Identify which cell holds the provided text, then report its (x, y) central coordinate. 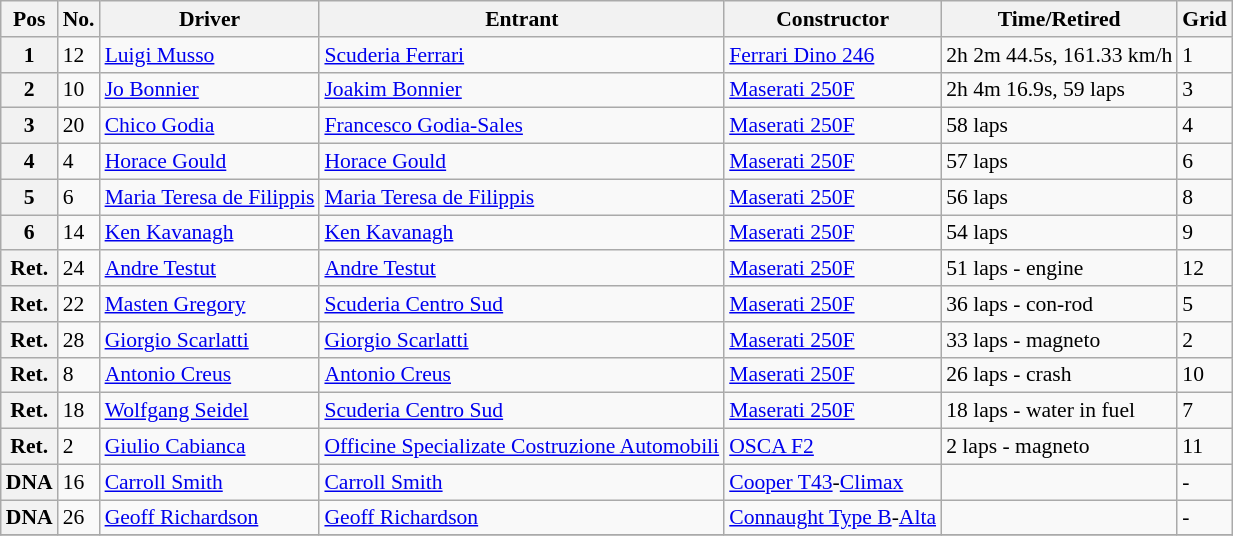
2h 2m 44.5s, 161.33 km/h (1059, 55)
20 (79, 126)
33 laps - magneto (1059, 340)
No. (79, 19)
Entrant (522, 19)
36 laps - con-rod (1059, 304)
57 laps (1059, 162)
Giulio Cabianca (210, 447)
11 (1204, 447)
22 (79, 304)
2h 4m 16.9s, 59 laps (1059, 90)
26 laps - crash (1059, 375)
Chico Godia (210, 126)
56 laps (1059, 197)
Pos (30, 19)
14 (79, 233)
Officine Specializate Costruzione Automobili (522, 447)
Constructor (832, 19)
Scuderia Ferrari (522, 55)
Ferrari Dino 246 (832, 55)
18 (79, 411)
28 (79, 340)
Jo Bonnier (210, 90)
24 (79, 269)
Masten Gregory (210, 304)
Francesco Godia-Sales (522, 126)
51 laps - engine (1059, 269)
Driver (210, 19)
7 (1204, 411)
Joakim Bonnier (522, 90)
26 (79, 518)
18 laps - water in fuel (1059, 411)
Grid (1204, 19)
2 laps - magneto (1059, 447)
54 laps (1059, 233)
Cooper T43-Climax (832, 482)
Luigi Musso (210, 55)
58 laps (1059, 126)
9 (1204, 233)
Connaught Type B-Alta (832, 518)
OSCA F2 (832, 447)
16 (79, 482)
Time/Retired (1059, 19)
Wolfgang Seidel (210, 411)
